Return the [x, y] coordinate for the center point of the cell that contains the specified text.  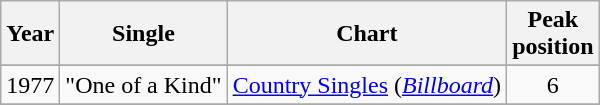
Single [144, 34]
6 [553, 85]
"One of a Kind" [144, 85]
Chart [367, 34]
Country Singles (Billboard) [367, 85]
1977 [30, 85]
Year [30, 34]
Peakposition [553, 34]
